Locate the cell with the specified text and output its [X, Y] center coordinate. 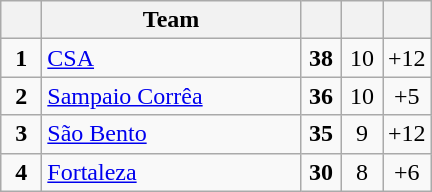
2 [22, 96]
36 [320, 96]
+6 [406, 172]
8 [362, 172]
São Bento [172, 134]
Sampaio Corrêa [172, 96]
30 [320, 172]
Team [172, 20]
35 [320, 134]
Fortaleza [172, 172]
38 [320, 58]
1 [22, 58]
+5 [406, 96]
3 [22, 134]
4 [22, 172]
9 [362, 134]
CSA [172, 58]
